Return the (x, y) coordinate for the center point of the cell that contains the specified text.  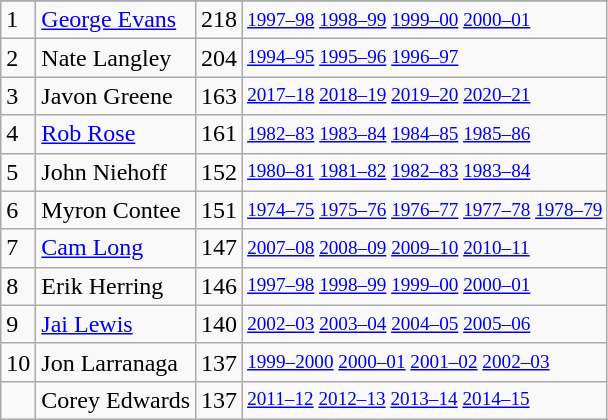
161 (220, 134)
2 (18, 58)
9 (18, 324)
2002–03 2003–04 2004–05 2005–06 (425, 324)
1974–75 1975–76 1976–77 1977–78 1978–79 (425, 210)
Javon Greene (116, 96)
2011–12 2012–13 2013–14 2014–15 (425, 400)
Corey Edwards (116, 400)
Cam Long (116, 248)
1999–2000 2000–01 2001–02 2002–03 (425, 362)
8 (18, 286)
1980–81 1981–82 1982–83 1983–84 (425, 172)
5 (18, 172)
Myron Contee (116, 210)
163 (220, 96)
140 (220, 324)
George Evans (116, 20)
146 (220, 286)
Nate Langley (116, 58)
1994–95 1995–96 1996–97 (425, 58)
John Niehoff (116, 172)
204 (220, 58)
7 (18, 248)
6 (18, 210)
Erik Herring (116, 286)
1 (18, 20)
1982–83 1983–84 1984–85 1985–86 (425, 134)
152 (220, 172)
Jai Lewis (116, 324)
151 (220, 210)
3 (18, 96)
Rob Rose (116, 134)
10 (18, 362)
147 (220, 248)
218 (220, 20)
Jon Larranaga (116, 362)
4 (18, 134)
2007–08 2008–09 2009–10 2010–11 (425, 248)
2017–18 2018–19 2019–20 2020–21 (425, 96)
